Pinpoint the cell where the given text exists, returning its (X, Y) midpoint coordinate. 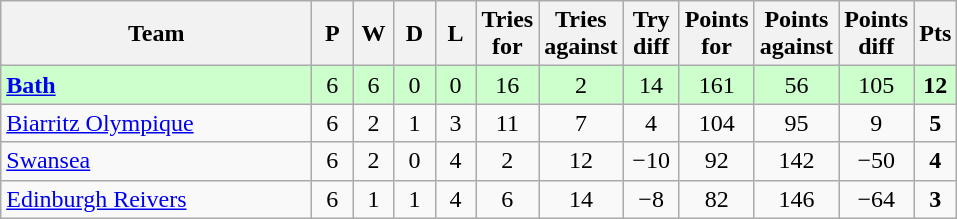
Pts (936, 34)
Team (156, 34)
Biarritz Olympique (156, 123)
7 (581, 123)
D (414, 34)
W (374, 34)
16 (508, 85)
5 (936, 123)
L (456, 34)
Points against (796, 34)
146 (796, 199)
Tries against (581, 34)
Points diff (876, 34)
−10 (651, 161)
82 (716, 199)
9 (876, 123)
Swansea (156, 161)
Tries for (508, 34)
11 (508, 123)
95 (796, 123)
−50 (876, 161)
161 (716, 85)
Points for (716, 34)
Bath (156, 85)
Edinburgh Reivers (156, 199)
56 (796, 85)
142 (796, 161)
104 (716, 123)
−8 (651, 199)
P (332, 34)
92 (716, 161)
Try diff (651, 34)
105 (876, 85)
−64 (876, 199)
